Determine the [x, y] coordinate at the center of the cell enclosing the given text.  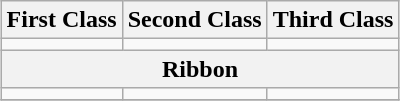
Third Class [333, 20]
Second Class [194, 20]
Ribbon [200, 69]
First Class [62, 20]
